Detect which cell encompasses the target text, then output its [x, y] center coordinate. 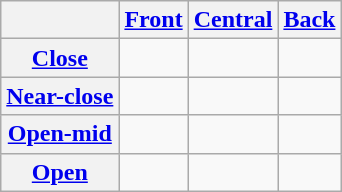
Close [60, 58]
Near-close [60, 96]
Open-mid [60, 134]
Open [60, 172]
Front [154, 20]
Back [310, 20]
Central [233, 20]
